Pinpoint the cell where the given text exists, returning its (x, y) midpoint coordinate. 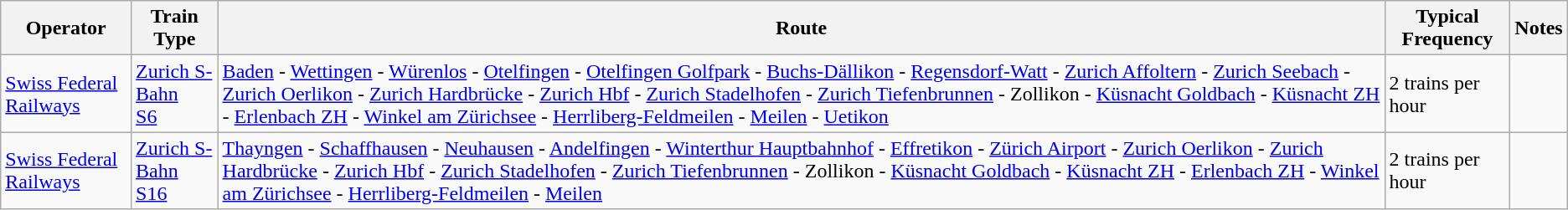
Train Type (175, 28)
Zurich S-BahnS16 (175, 171)
Operator (66, 28)
Typical Frequency (1447, 28)
Notes (1539, 28)
Route (801, 28)
Zurich S-BahnS6 (175, 94)
